Extract the (x, y) coordinate from the center of the cell holding the provided text.  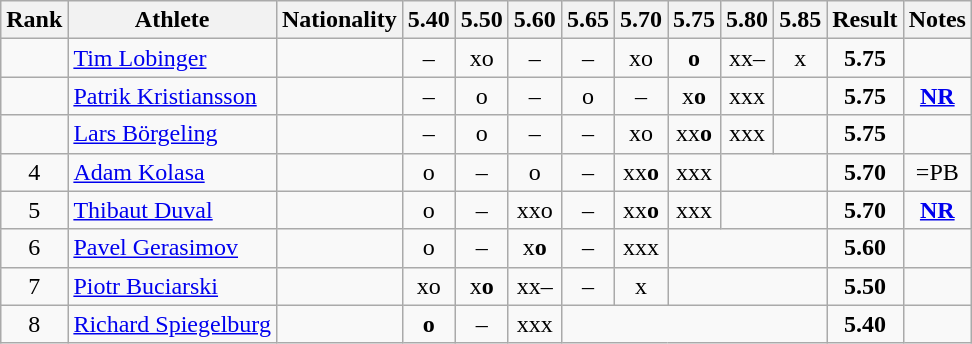
Nationality (339, 20)
5.65 (588, 20)
4 (34, 172)
Tim Lobinger (172, 58)
5.85 (800, 20)
Rank (34, 20)
Athlete (172, 20)
Thibaut Duval (172, 210)
7 (34, 286)
Patrik Kristiansson (172, 96)
6 (34, 248)
5.80 (748, 20)
Lars Börgeling (172, 134)
Notes (937, 20)
8 (34, 324)
Adam Kolasa (172, 172)
Result (865, 20)
=PB (937, 172)
Pavel Gerasimov (172, 248)
Piotr Buciarski (172, 286)
5 (34, 210)
Richard Spiegelburg (172, 324)
